From the cell containing the given text, extract its center point as [x, y] coordinate. 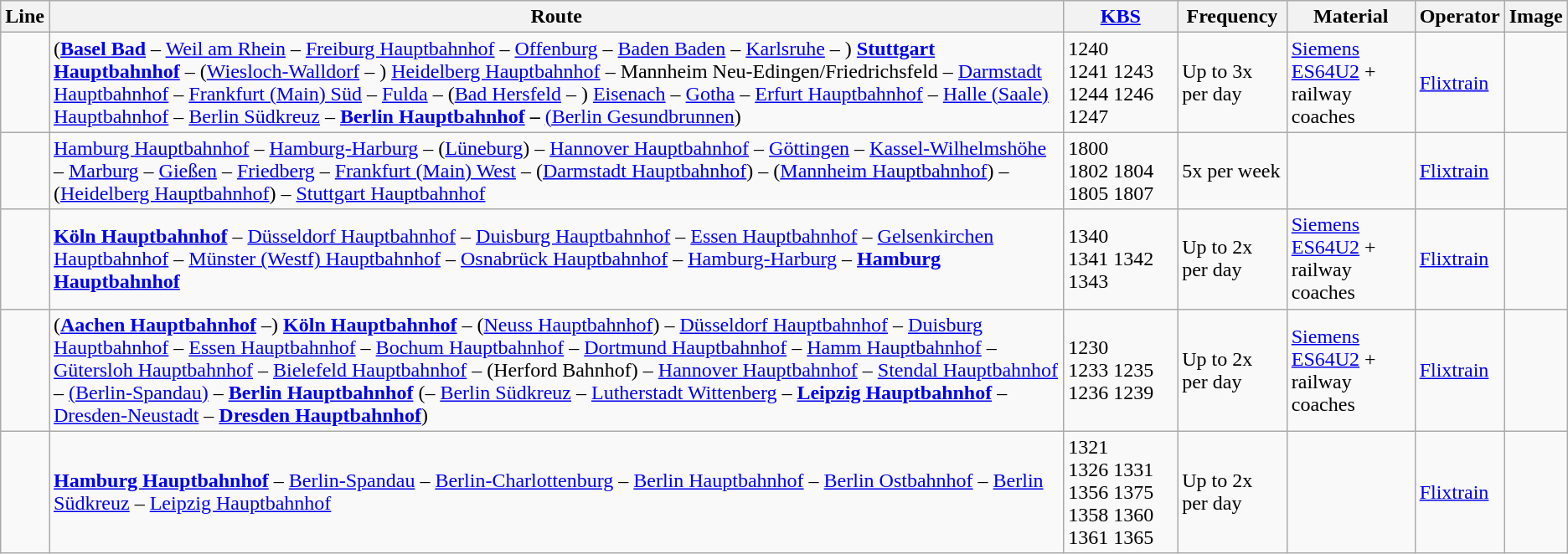
18001802 1804 1805 1807 [1121, 171]
12301233 1235 1236 1239 [1121, 370]
KBS [1121, 17]
Image [1536, 17]
12401241 1243 1244 1246 1247 [1121, 82]
13401341 1342 1343 [1121, 259]
Route [556, 17]
5x per week [1233, 171]
Operator [1459, 17]
Frequency [1233, 17]
13211326 1331 1356 1375 1358 1360 1361 1365 [1121, 492]
Material [1350, 17]
Hamburg Hauptbahnhof – Berlin-Spandau – Berlin-Charlottenburg – Berlin Hauptbahnhof – Berlin Ostbahnhof – Berlin Südkreuz – Leipzig Hauptbahnhof [556, 492]
Up to 3x per day [1233, 82]
Line [25, 17]
